Locate the cell with the specified text and output its (x, y) center coordinate. 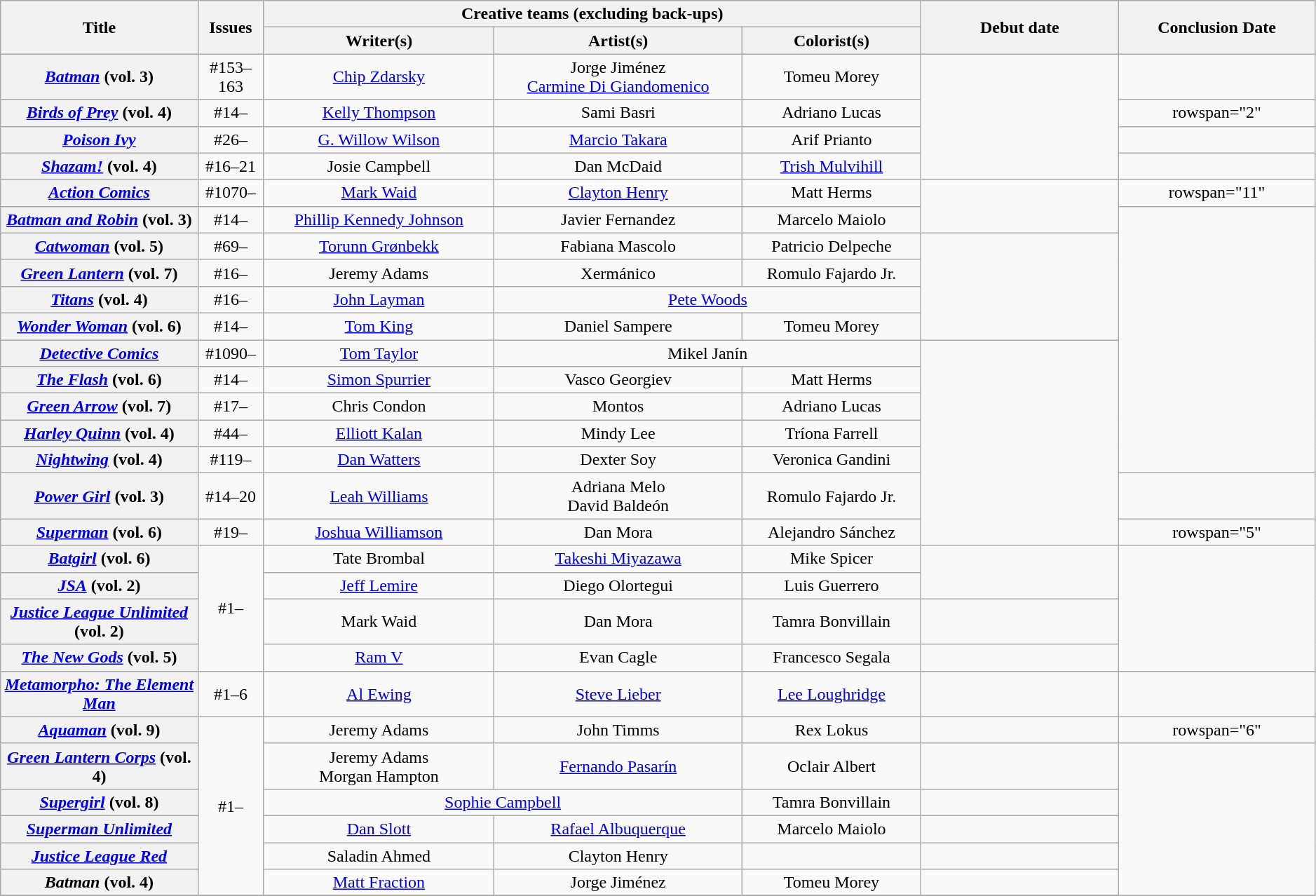
Tom Taylor (379, 353)
Javier Fernandez (618, 219)
#119– (231, 460)
Green Lantern (vol. 7) (100, 273)
#153–163 (231, 77)
Tríona Farrell (832, 433)
Daniel Sampere (618, 326)
Dan Slott (379, 829)
#26– (231, 140)
Elliott Kalan (379, 433)
Issues (231, 27)
Jeremy AdamsMorgan Hampton (379, 766)
Montos (618, 407)
Simon Spurrier (379, 380)
rowspan="5" (1217, 532)
Vasco Georgiev (618, 380)
#17– (231, 407)
Jeff Lemire (379, 585)
Torunn Grønbekk (379, 246)
Joshua Williamson (379, 532)
Sophie Campbell (503, 802)
Wonder Woman (vol. 6) (100, 326)
Green Arrow (vol. 7) (100, 407)
Mikel Janín (708, 353)
Mindy Lee (618, 433)
The Flash (vol. 6) (100, 380)
#1090– (231, 353)
Jorge Jiménez (618, 883)
Aquaman (vol. 9) (100, 730)
Justice League Unlimited (vol. 2) (100, 621)
Josie Campbell (379, 166)
G. Willow Wilson (379, 140)
Fabiana Mascolo (618, 246)
#44– (231, 433)
Shazam! (vol. 4) (100, 166)
Metamorpho: The Element Man (100, 694)
Dan McDaid (618, 166)
Chip Zdarsky (379, 77)
Saladin Ahmed (379, 856)
#16–21 (231, 166)
Superman Unlimited (100, 829)
Kelly Thompson (379, 113)
Dan Watters (379, 460)
Action Comics (100, 193)
#1–6 (231, 694)
Marcio Takara (618, 140)
Xermánico (618, 273)
Dexter Soy (618, 460)
Sami Basri (618, 113)
#69– (231, 246)
Rex Lokus (832, 730)
#19– (231, 532)
Justice League Red (100, 856)
John Layman (379, 299)
rowspan="2" (1217, 113)
Evan Cagle (618, 658)
#1070– (231, 193)
rowspan="6" (1217, 730)
Debut date (1019, 27)
Oclair Albert (832, 766)
Colorist(s) (832, 41)
Tate Brombal (379, 559)
Matt Fraction (379, 883)
Mike Spicer (832, 559)
Supergirl (vol. 8) (100, 802)
Veronica Gandini (832, 460)
Conclusion Date (1217, 27)
Harley Quinn (vol. 4) (100, 433)
Lee Loughridge (832, 694)
Catwoman (vol. 5) (100, 246)
Title (100, 27)
Power Girl (vol. 3) (100, 496)
Birds of Prey (vol. 4) (100, 113)
Ram V (379, 658)
Titans (vol. 4) (100, 299)
Fernando Pasarín (618, 766)
Rafael Albuquerque (618, 829)
Green Lantern Corps (vol. 4) (100, 766)
Tom King (379, 326)
Jorge JiménezCarmine Di Giandomenico (618, 77)
Pete Woods (708, 299)
Artist(s) (618, 41)
Luis Guerrero (832, 585)
#14–20 (231, 496)
Al Ewing (379, 694)
Detective Comics (100, 353)
Batgirl (vol. 6) (100, 559)
John Timms (618, 730)
Leah Williams (379, 496)
The New Gods (vol. 5) (100, 658)
Arif Prianto (832, 140)
Writer(s) (379, 41)
Chris Condon (379, 407)
Batman and Robin (vol. 3) (100, 219)
Poison Ivy (100, 140)
Alejandro Sánchez (832, 532)
rowspan="11" (1217, 193)
Phillip Kennedy Johnson (379, 219)
Steve Lieber (618, 694)
Batman (vol. 3) (100, 77)
Adriana MeloDavid Baldeón (618, 496)
JSA (vol. 2) (100, 585)
Diego Olortegui (618, 585)
Superman (vol. 6) (100, 532)
Patricio Delpeche (832, 246)
Nightwing (vol. 4) (100, 460)
Creative teams (excluding back-ups) (592, 14)
Francesco Segala (832, 658)
Batman (vol. 4) (100, 883)
Trish Mulvihill (832, 166)
Takeshi Miyazawa (618, 559)
